Locate the cell with the specified text and output its [x, y] center coordinate. 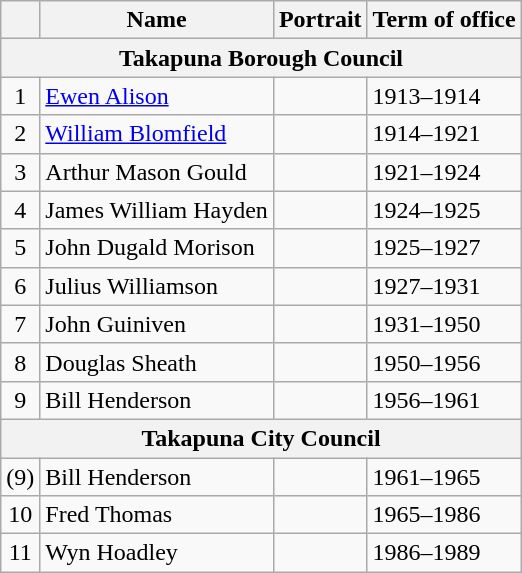
(9) [20, 477]
Term of office [444, 20]
Portrait [320, 20]
7 [20, 324]
James William Hayden [157, 210]
1931–1950 [444, 324]
1924–1925 [444, 210]
2 [20, 134]
11 [20, 553]
1913–1914 [444, 96]
John Dugald Morison [157, 248]
4 [20, 210]
1925–1927 [444, 248]
1927–1931 [444, 286]
Julius Williamson [157, 286]
Arthur Mason Gould [157, 172]
1950–1956 [444, 362]
John Guiniven [157, 324]
6 [20, 286]
Wyn Hoadley [157, 553]
1961–1965 [444, 477]
8 [20, 362]
Fred Thomas [157, 515]
1 [20, 96]
1914–1921 [444, 134]
1921–1924 [444, 172]
Douglas Sheath [157, 362]
Ewen Alison [157, 96]
1965–1986 [444, 515]
9 [20, 400]
1986–1989 [444, 553]
5 [20, 248]
Name [157, 20]
3 [20, 172]
Takapuna City Council [261, 438]
William Blomfield [157, 134]
10 [20, 515]
Takapuna Borough Council [261, 58]
1956–1961 [444, 400]
